Identify which cell holds the provided text, then report its (X, Y) central coordinate. 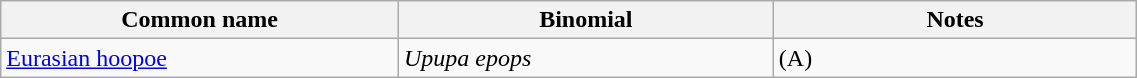
Binomial (586, 20)
Eurasian hoopoe (200, 58)
Upupa epops (586, 58)
(A) (955, 58)
Common name (200, 20)
Notes (955, 20)
